Determine the [x, y] coordinate at the center of the cell enclosing the given text.  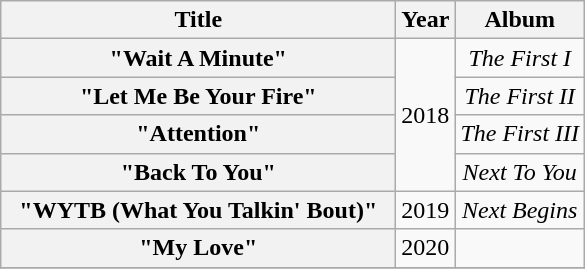
2020 [426, 248]
"My Love" [198, 248]
The First I [520, 58]
2018 [426, 115]
2019 [426, 210]
Album [520, 20]
Title [198, 20]
Year [426, 20]
Next To You [520, 172]
"Let Me Be Your Fire" [198, 96]
Next Begins [520, 210]
"Back To You" [198, 172]
"WYTB (What You Talkin' Bout)" [198, 210]
The First III [520, 134]
"Wait A Minute" [198, 58]
The First II [520, 96]
"Attention" [198, 134]
